Pinpoint the cell where the given text exists, returning its (X, Y) midpoint coordinate. 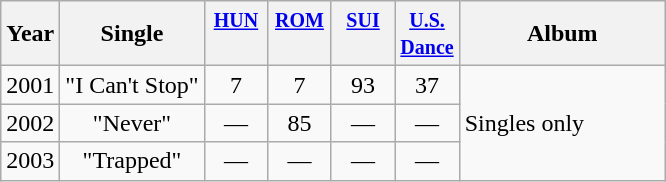
U.S.Dance (427, 34)
2001 (30, 85)
"Trapped" (132, 161)
"I Can't Stop" (132, 85)
2002 (30, 123)
ROM (300, 34)
2003 (30, 161)
93 (363, 85)
SUI (363, 34)
37 (427, 85)
HUN (236, 34)
85 (300, 123)
Album (562, 34)
Single (132, 34)
Year (30, 34)
Singles only (562, 123)
"Never" (132, 123)
